From the cell containing the given text, extract its center point as (X, Y) coordinate. 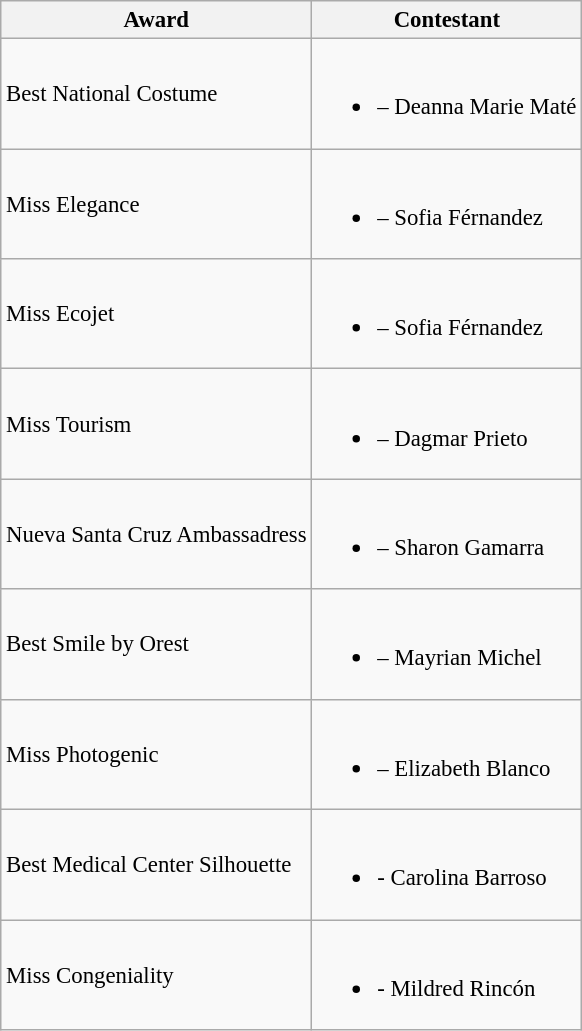
Award (156, 20)
– Elizabeth Blanco (447, 754)
Best Smile by Orest (156, 644)
Best Medical Center Silhouette (156, 865)
– Mayrian Michel (447, 644)
Nueva Santa Cruz Ambassadress (156, 534)
Miss Congeniality (156, 975)
Miss Tourism (156, 424)
Miss Photogenic (156, 754)
Miss Ecojet (156, 314)
Best National Costume (156, 94)
- Carolina Barroso (447, 865)
– Dagmar Prieto (447, 424)
– Sharon Gamarra (447, 534)
– Deanna Marie Maté (447, 94)
Contestant (447, 20)
Miss Elegance (156, 204)
- Mildred Rincón (447, 975)
